For the text-containing cell, return its midpoint in [x, y] coordinate format. 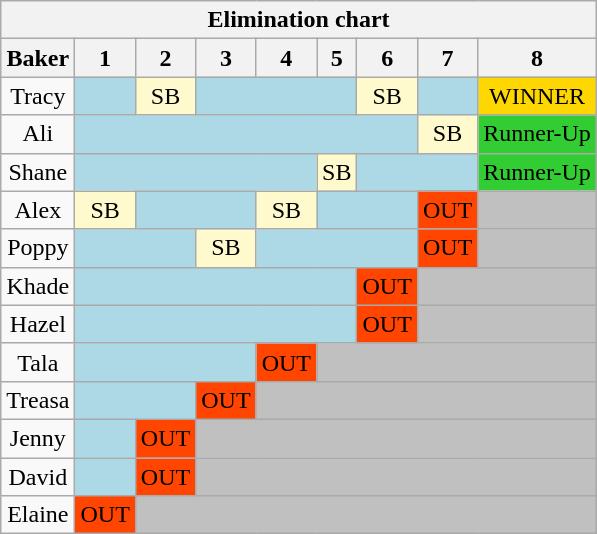
8 [538, 58]
Alex [38, 210]
Jenny [38, 438]
Poppy [38, 248]
Khade [38, 286]
3 [226, 58]
Hazel [38, 324]
Tala [38, 362]
1 [105, 58]
Baker [38, 58]
6 [387, 58]
Treasa [38, 400]
7 [447, 58]
Ali [38, 134]
Shane [38, 172]
Tracy [38, 96]
5 [337, 58]
2 [165, 58]
4 [286, 58]
Elimination chart [299, 20]
Elaine [38, 515]
WINNER [538, 96]
David [38, 477]
